Locate the cell with the specified text and output its [X, Y] center coordinate. 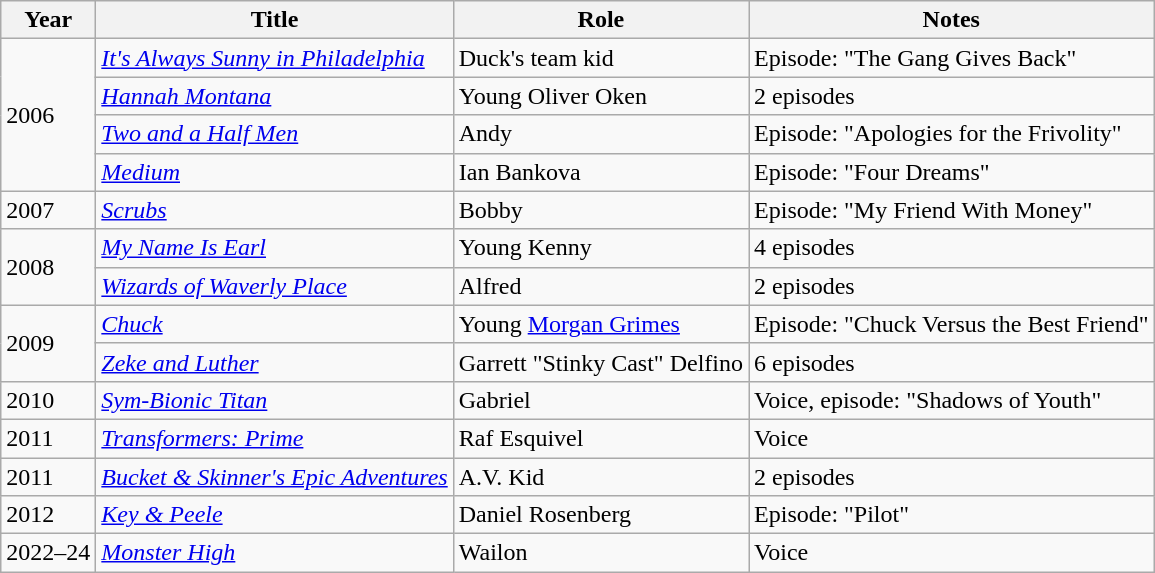
Zeke and Luther [274, 362]
Raf Esquivel [600, 438]
2022–24 [48, 553]
2007 [48, 210]
Scrubs [274, 210]
Ian Bankova [600, 172]
Chuck [274, 324]
Voice, episode: "Shadows of Youth" [952, 400]
It's Always Sunny in Philadelphia [274, 58]
Young Morgan Grimes [600, 324]
Episode: "Apologies for the Frivolity" [952, 134]
Wailon [600, 553]
Daniel Rosenberg [600, 515]
Key & Peele [274, 515]
Young Oliver Oken [600, 96]
Duck's team kid [600, 58]
Year [48, 20]
Two and a Half Men [274, 134]
My Name Is Earl [274, 248]
2009 [48, 343]
Andy [600, 134]
Role [600, 20]
Episode: "My Friend With Money" [952, 210]
Garrett "Stinky Cast" Delfino [600, 362]
Title [274, 20]
2008 [48, 267]
2006 [48, 115]
Episode: "Four Dreams" [952, 172]
Wizards of Waverly Place [274, 286]
Gabriel [600, 400]
Medium [274, 172]
Alfred [600, 286]
Episode: "The Gang Gives Back" [952, 58]
Young Kenny [600, 248]
Bobby [600, 210]
Episode: "Chuck Versus the Best Friend" [952, 324]
Monster High [274, 553]
6 episodes [952, 362]
Notes [952, 20]
Hannah Montana [274, 96]
A.V. Kid [600, 477]
Sym-Bionic Titan [274, 400]
4 episodes [952, 248]
Episode: "Pilot" [952, 515]
Transformers: Prime [274, 438]
Bucket & Skinner's Epic Adventures [274, 477]
2012 [48, 515]
2010 [48, 400]
